Identify which cell holds the provided text, then report its (x, y) central coordinate. 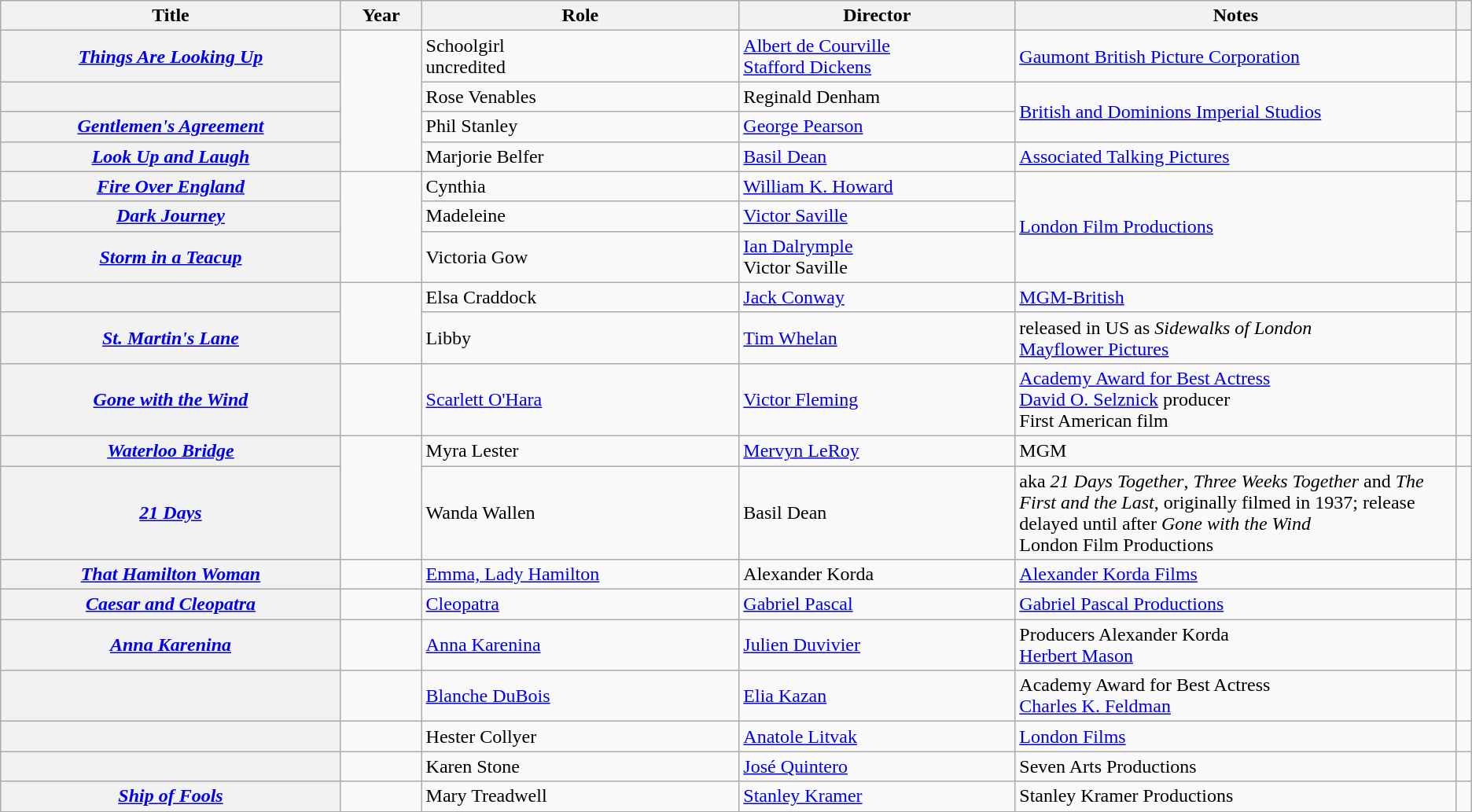
Academy Award for Best ActressDavid O. Selznick producerFirst American film (1236, 399)
Reginald Denham (878, 97)
Dark Journey (171, 216)
Julien Duvivier (878, 645)
21 Days (171, 513)
Wanda Wallen (580, 513)
Gaumont British Picture Corporation (1236, 57)
Jack Conway (878, 297)
Tim Whelan (878, 338)
Victor Fleming (878, 399)
Waterloo Bridge (171, 450)
Ian DalrympleVictor Saville (878, 256)
Rose Venables (580, 97)
Blanche DuBois (580, 696)
Scarlett O'Hara (580, 399)
Karen Stone (580, 766)
That Hamilton Woman (171, 575)
Alexander Korda Films (1236, 575)
Notes (1236, 16)
Schoolgirluncredited (580, 57)
Mary Treadwell (580, 796)
Title (171, 16)
Myra Lester (580, 450)
Victor Saville (878, 216)
Hester Collyer (580, 737)
British and Dominions Imperial Studios (1236, 112)
Elsa Craddock (580, 297)
José Quintero (878, 766)
Storm in a Teacup (171, 256)
Phil Stanley (580, 127)
Emma, Lady Hamilton (580, 575)
Cynthia (580, 186)
Fire Over England (171, 186)
London Film Productions (1236, 226)
Anatole Litvak (878, 737)
Victoria Gow (580, 256)
Gone with the Wind (171, 399)
George Pearson (878, 127)
Director (878, 16)
William K. Howard (878, 186)
Cleopatra (580, 604)
Stanley Kramer (878, 796)
Academy Award for Best ActressCharles K. Feldman (1236, 696)
Libby (580, 338)
Stanley Kramer Productions (1236, 796)
Marjorie Belfer (580, 156)
Alexander Korda (878, 575)
St. Martin's Lane (171, 338)
Caesar and Cleopatra (171, 604)
MGM-British (1236, 297)
Gabriel Pascal Productions (1236, 604)
Mervyn LeRoy (878, 450)
Look Up and Laugh (171, 156)
Madeleine (580, 216)
Gabriel Pascal (878, 604)
Things Are Looking Up (171, 57)
Gentlemen's Agreement (171, 127)
Ship of Fools (171, 796)
Associated Talking Pictures (1236, 156)
Albert de CourvilleStafford Dickens (878, 57)
Seven Arts Productions (1236, 766)
MGM (1236, 450)
Role (580, 16)
Elia Kazan (878, 696)
released in US as Sidewalks of LondonMayflower Pictures (1236, 338)
Year (381, 16)
Producers Alexander KordaHerbert Mason (1236, 645)
London Films (1236, 737)
